Locate the cell with the specified text and output its (X, Y) center coordinate. 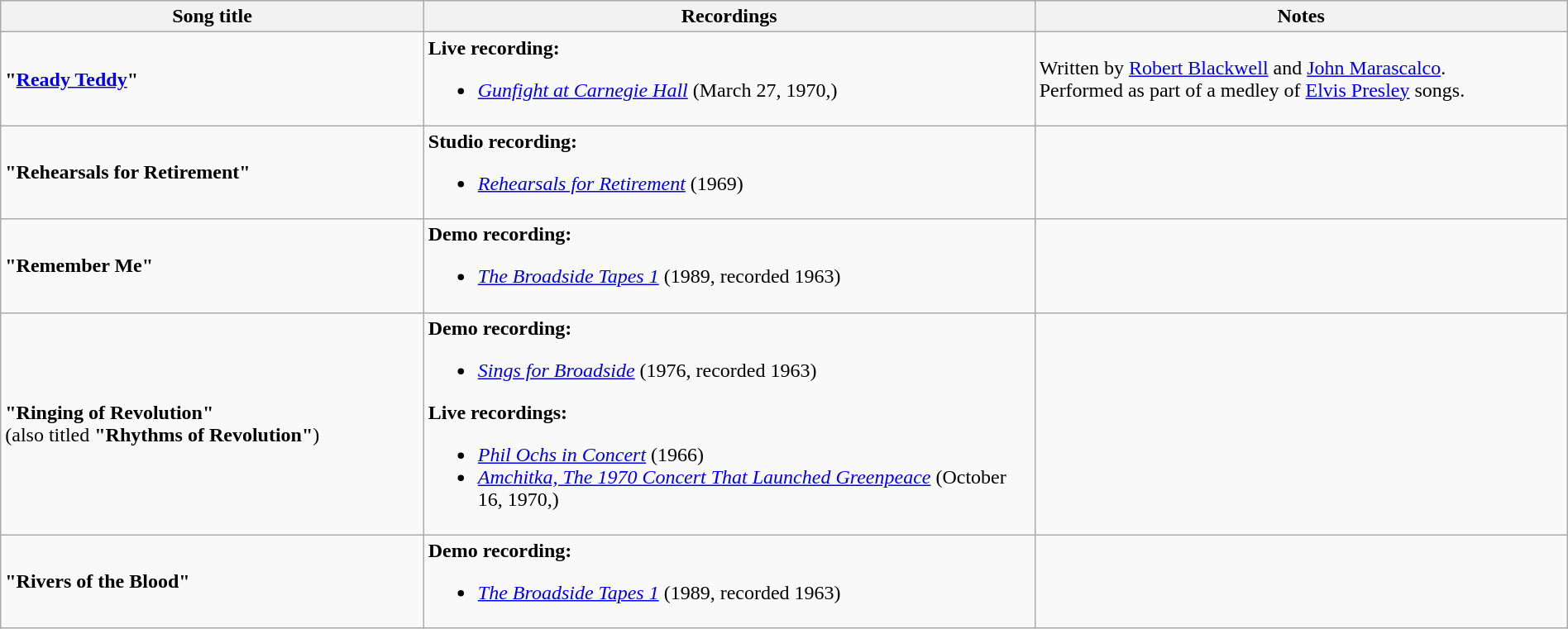
Notes (1301, 17)
Recordings (729, 17)
Live recording:Gunfight at Carnegie Hall (March 27, 1970,) (729, 79)
"Ringing of Revolution"(also titled "Rhythms of Revolution") (213, 423)
Written by Robert Blackwell and John Marascalco.Performed as part of a medley of Elvis Presley songs. (1301, 79)
Studio recording:Rehearsals for Retirement (1969) (729, 172)
"Rivers of the Blood" (213, 582)
"Ready Teddy" (213, 79)
"Remember Me" (213, 266)
"Rehearsals for Retirement" (213, 172)
Song title (213, 17)
